Pinpoint the cell where the given text exists, returning its [X, Y] midpoint coordinate. 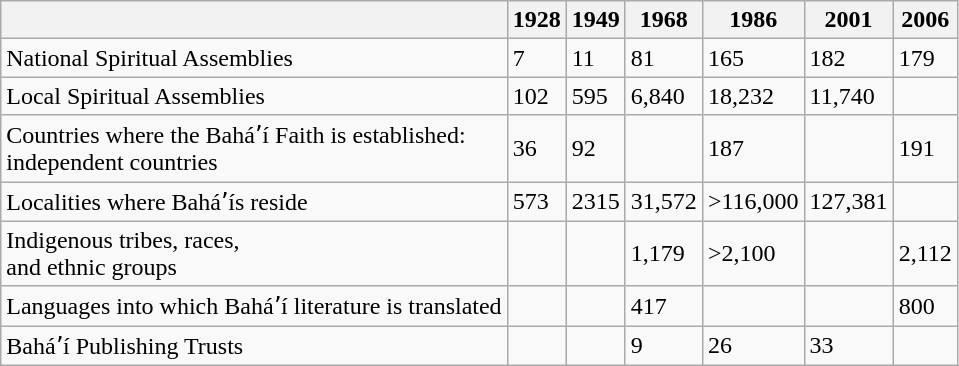
1968 [664, 20]
9 [664, 346]
2315 [596, 202]
1,179 [664, 254]
31,572 [664, 202]
81 [664, 58]
18,232 [753, 96]
>116,000 [753, 202]
Countries where the Baháʼí Faith is established: independent countries [254, 148]
11,740 [848, 96]
>2,100 [753, 254]
417 [664, 306]
Localities where Baháʼís reside [254, 202]
2006 [925, 20]
127,381 [848, 202]
36 [536, 148]
Baháʼí Publishing Trusts [254, 346]
33 [848, 346]
573 [536, 202]
2,112 [925, 254]
Local Spiritual Assemblies [254, 96]
1928 [536, 20]
Languages into which Baháʼí literature is translated [254, 306]
Indigenous tribes, races, and ethnic groups [254, 254]
179 [925, 58]
595 [596, 96]
800 [925, 306]
11 [596, 58]
2001 [848, 20]
1986 [753, 20]
92 [596, 148]
National Spiritual Assemblies [254, 58]
102 [536, 96]
26 [753, 346]
182 [848, 58]
6,840 [664, 96]
191 [925, 148]
7 [536, 58]
1949 [596, 20]
165 [753, 58]
187 [753, 148]
